Return the [x, y] coordinate for the center point of the cell that contains the specified text.  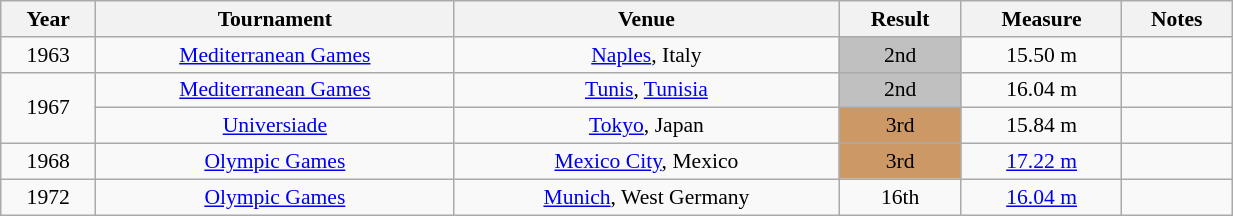
Venue [646, 19]
Year [48, 19]
15.84 m [1041, 126]
15.50 m [1041, 55]
17.22 m [1041, 162]
Munich, West Germany [646, 197]
Measure [1041, 19]
1963 [48, 55]
Tokyo, Japan [646, 126]
1972 [48, 197]
Tunis, Tunisia [646, 90]
Naples, Italy [646, 55]
Result [900, 19]
Notes [1177, 19]
1967 [48, 108]
Universiade [275, 126]
16th [900, 197]
Tournament [275, 19]
Mexico City, Mexico [646, 162]
1968 [48, 162]
